Return (x, y) of the center of cell containing provided text 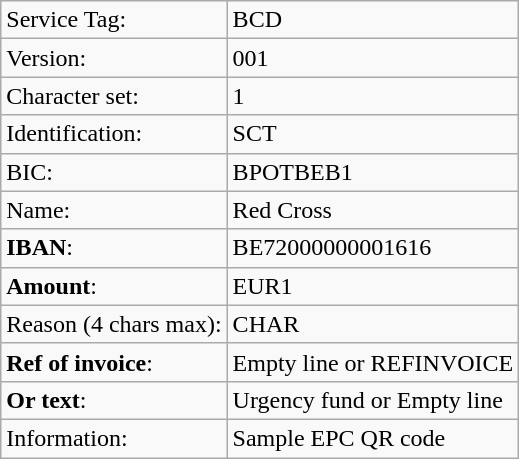
Urgency fund or Empty line (373, 400)
SCT (373, 134)
CHAR (373, 324)
Reason (4 chars max): (114, 324)
Empty line or REFINVOICE (373, 362)
Or text: (114, 400)
Identification: (114, 134)
Service Tag: (114, 20)
BCD (373, 20)
EUR1 (373, 286)
Sample EPC QR code (373, 438)
Ref of invoice: (114, 362)
BIC: (114, 172)
IBAN: (114, 248)
1 (373, 96)
Character set: (114, 96)
Amount: (114, 286)
Red Cross (373, 210)
BPOTBEB1 (373, 172)
Name: (114, 210)
BE72000000001616 (373, 248)
001 (373, 58)
Information: (114, 438)
Version: (114, 58)
